Locate the cell with the specified text and output its (x, y) center coordinate. 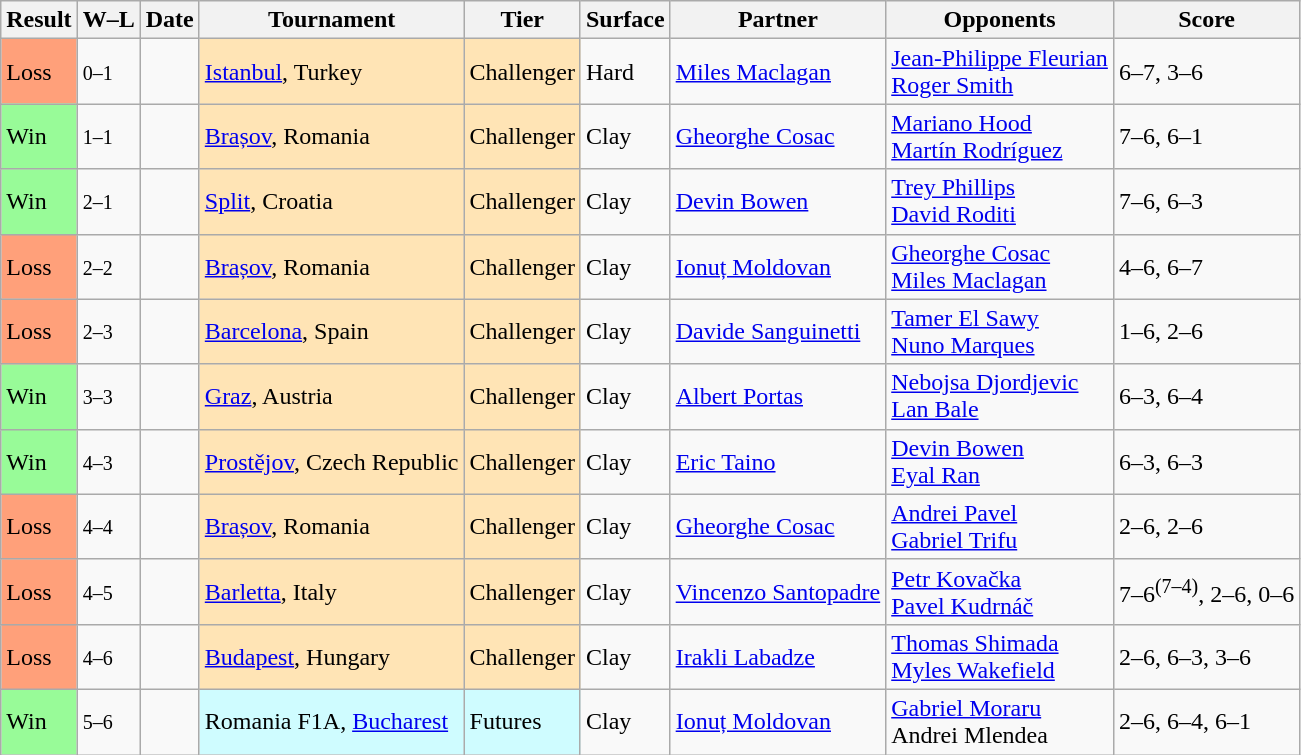
4–6 (108, 656)
Istanbul, Turkey (332, 72)
2–6, 6–3, 3–6 (1206, 656)
Split, Croatia (332, 202)
Petr Kovačka Pavel Kudrnáč (1000, 592)
7–6(7–4), 2–6, 0–6 (1206, 592)
0–1 (108, 72)
W–L (108, 20)
4–6, 6–7 (1206, 266)
4–4 (108, 526)
Nebojsa Djordjevic Lan Bale (1000, 396)
Date (170, 20)
2–3 (108, 332)
Partner (778, 20)
Mariano Hood Martín Rodríguez (1000, 136)
Eric Taino (778, 462)
Devin Bowen Eyal Ran (1000, 462)
Tournament (332, 20)
Andrei Pavel Gabriel Trifu (1000, 526)
Trey Phillips David Roditi (1000, 202)
3–3 (108, 396)
Result (39, 20)
Barletta, Italy (332, 592)
Vincenzo Santopadre (778, 592)
7–6, 6–1 (1206, 136)
Barcelona, Spain (332, 332)
5–6 (108, 722)
Davide Sanguinetti (778, 332)
Miles Maclagan (778, 72)
2–6, 2–6 (1206, 526)
6–3, 6–4 (1206, 396)
2–1 (108, 202)
Jean-Philippe Fleurian Roger Smith (1000, 72)
Graz, Austria (332, 396)
Score (1206, 20)
Hard (625, 72)
Gabriel Moraru Andrei Mlendea (1000, 722)
Thomas Shimada Myles Wakefield (1000, 656)
7–6, 6–3 (1206, 202)
Prostějov, Czech Republic (332, 462)
Tier (522, 20)
2–2 (108, 266)
2–6, 6–4, 6–1 (1206, 722)
Gheorghe Cosac Miles Maclagan (1000, 266)
6–7, 3–6 (1206, 72)
Albert Portas (778, 396)
Tamer El Sawy Nuno Marques (1000, 332)
1–6, 2–6 (1206, 332)
6–3, 6–3 (1206, 462)
4–3 (108, 462)
1–1 (108, 136)
Surface (625, 20)
Romania F1A, Bucharest (332, 722)
4–5 (108, 592)
Futures (522, 722)
Budapest, Hungary (332, 656)
Irakli Labadze (778, 656)
Devin Bowen (778, 202)
Opponents (1000, 20)
